Provide the [X, Y] coordinate of the cell's center where the given text is located.  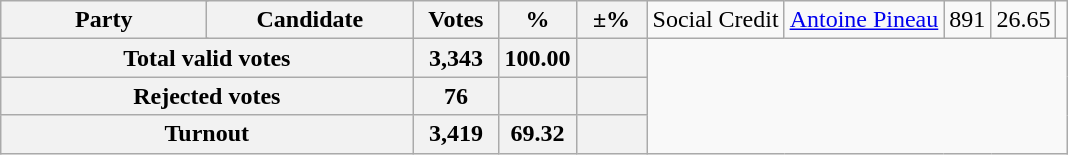
% [538, 20]
Party [104, 20]
±% [612, 20]
891 [968, 20]
Antoine Pineau [864, 20]
3,343 [456, 58]
Rejected votes [207, 96]
Social Credit [716, 20]
76 [456, 96]
Candidate [310, 20]
100.00 [538, 58]
Turnout [207, 134]
3,419 [456, 134]
69.32 [538, 134]
26.65 [1024, 20]
Votes [456, 20]
Total valid votes [207, 58]
